Return [X, Y] of the center of cell containing provided text 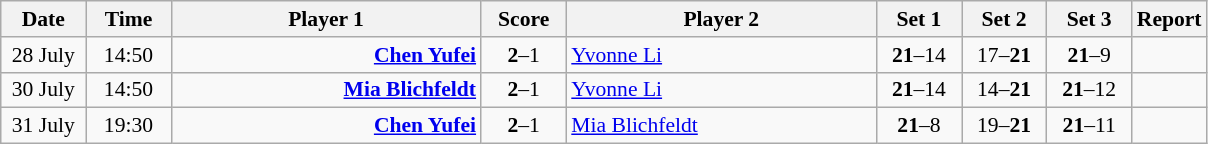
21–8 [918, 126]
Set 3 [1090, 19]
Time [128, 19]
Set 2 [1004, 19]
14–21 [1004, 90]
21–12 [1090, 90]
Set 1 [918, 19]
21–9 [1090, 55]
Player 1 [326, 19]
Score [524, 19]
21–11 [1090, 126]
Player 2 [721, 19]
Date [44, 19]
28 July [44, 55]
17–21 [1004, 55]
19–21 [1004, 126]
19:30 [128, 126]
31 July [44, 126]
Report [1170, 19]
30 July [44, 90]
